Find where the given text appears and provide that cell's center as (x, y) coordinate. 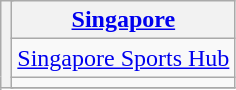
Singapore Sports Hub (124, 58)
Singapore (124, 20)
